Output the [X, Y] coordinate of the center of the cell containing the given text.  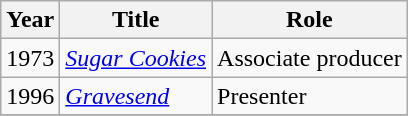
1996 [30, 96]
Title [136, 20]
Sugar Cookies [136, 58]
Year [30, 20]
Role [310, 20]
Presenter [310, 96]
1973 [30, 58]
Associate producer [310, 58]
Gravesend [136, 96]
